Extract the [X, Y] coordinate from the center of the cell holding the provided text.  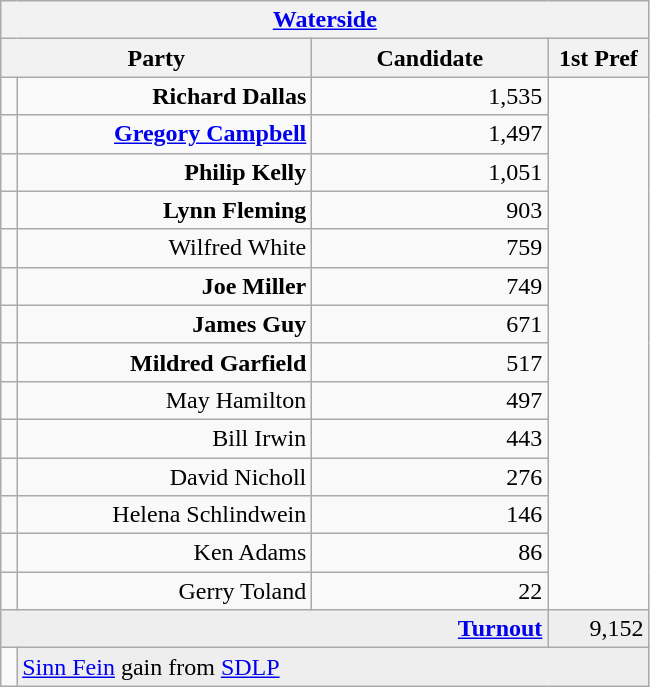
Waterside [325, 20]
86 [430, 553]
Philip Kelly [164, 172]
22 [430, 591]
Lynn Fleming [164, 210]
Helena Schlindwein [164, 515]
Gerry Toland [164, 591]
1st Pref [598, 58]
903 [430, 210]
1,497 [430, 134]
David Nicholl [164, 477]
749 [430, 286]
146 [430, 515]
James Guy [164, 324]
517 [430, 362]
Party [156, 58]
Sinn Fein gain from SDLP [333, 667]
497 [430, 400]
May Hamilton [164, 400]
Ken Adams [164, 553]
9,152 [598, 629]
Richard Dallas [164, 96]
Candidate [430, 58]
Wilfred White [164, 248]
Mildred Garfield [164, 362]
Joe Miller [164, 286]
671 [430, 324]
Turnout [274, 629]
Bill Irwin [164, 438]
276 [430, 477]
443 [430, 438]
1,051 [430, 172]
Gregory Campbell [164, 134]
759 [430, 248]
1,535 [430, 96]
